For the text-containing cell, return its midpoint in (X, Y) coordinate format. 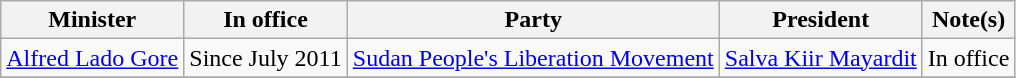
Party (533, 20)
Alfred Lado Gore (92, 58)
Note(s) (968, 20)
Minister (92, 20)
President (820, 20)
Sudan People's Liberation Movement (533, 58)
Since July 2011 (266, 58)
Salva Kiir Mayardit (820, 58)
